Locate the cell with the specified text and output its [x, y] center coordinate. 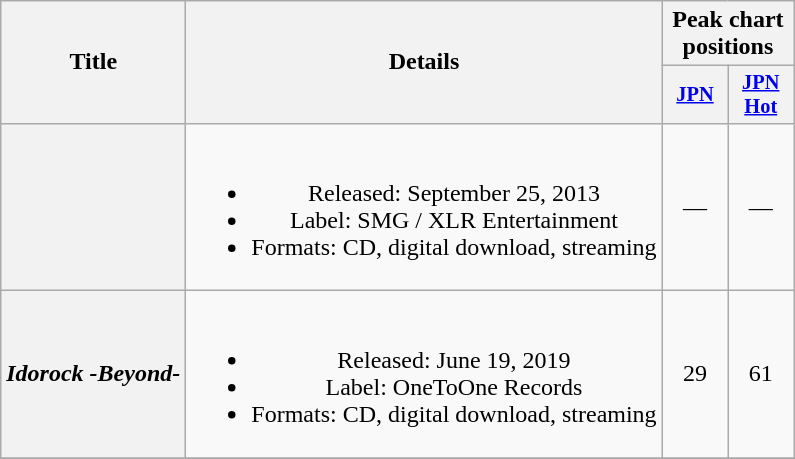
Released: September 25, 2013Label: SMG / XLR EntertainmentFormats: CD, digital download, streaming [424, 206]
Details [424, 62]
Title [94, 62]
61 [761, 374]
Released: June 19, 2019Label: OneToOne RecordsFormats: CD, digital download, streaming [424, 374]
Idorock -Beyond- [94, 374]
JPN [695, 95]
29 [695, 374]
Peak chart positions [728, 34]
JPNHot [761, 95]
